Scan for the cell matching the given text and deliver its [x, y] coordinate at center. 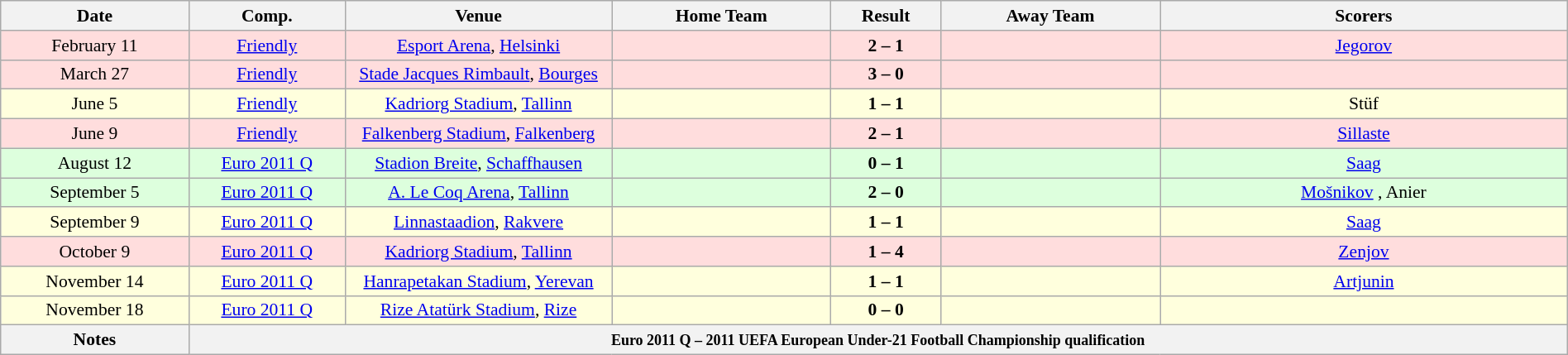
Mošnikov , Anier [1365, 193]
Stade Jacques Rimbault, Bourges [479, 74]
November 14 [94, 281]
November 18 [94, 310]
Venue [479, 16]
A. Le Coq Arena, Tallinn [479, 193]
June 5 [94, 104]
Stadion Breite, Schaffhausen [479, 163]
Result [887, 16]
October 9 [94, 252]
August 12 [94, 163]
February 11 [94, 46]
Scorers [1365, 16]
Rize Atatürk Stadium, Rize [479, 310]
September 5 [94, 193]
Linnastaadion, Rakvere [479, 223]
Zenjov [1365, 252]
Hanrapetakan Stadium, Yerevan [479, 281]
Notes [94, 340]
Artjunin [1365, 281]
March 27 [94, 74]
September 9 [94, 223]
June 9 [94, 134]
Jegorov [1365, 46]
0 – 0 [887, 310]
2 – 0 [887, 193]
Esport Arena, Helsinki [479, 46]
Falkenberg Stadium, Falkenberg [479, 134]
Comp. [266, 16]
Away Team [1050, 16]
Sillaste [1365, 134]
3 – 0 [887, 74]
1 – 4 [887, 252]
Home Team [721, 16]
Date [94, 16]
0 – 1 [887, 163]
Stüf [1365, 104]
Euro 2011 Q – 2011 UEFA European Under-21 Football Championship qualification [878, 340]
